From the cell containing the given text, extract its center point as [x, y] coordinate. 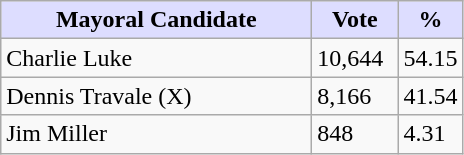
% [430, 20]
Jim Miller [156, 134]
848 [355, 134]
10,644 [355, 58]
Charlie Luke [156, 58]
41.54 [430, 96]
Dennis Travale (X) [156, 96]
4.31 [430, 134]
8,166 [355, 96]
Mayoral Candidate [156, 20]
Vote [355, 20]
54.15 [430, 58]
